From the cell containing the given text, extract its center point as (X, Y) coordinate. 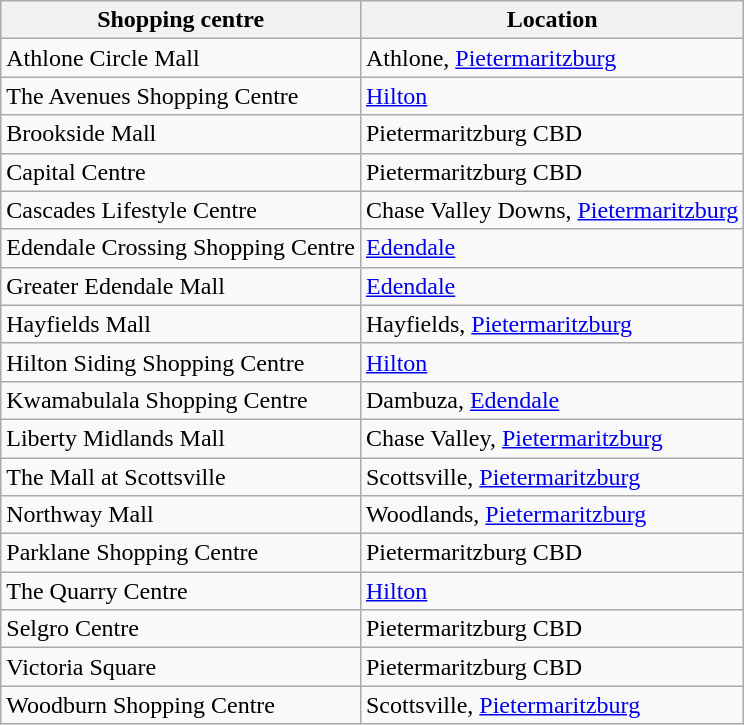
Cascades Lifestyle Centre (181, 210)
Woodburn Shopping Centre (181, 705)
The Avenues Shopping Centre (181, 96)
Chase Valley Downs, Pietermaritzburg (552, 210)
Shopping centre (181, 20)
Kwamabulala Shopping Centre (181, 400)
Athlone Circle Mall (181, 58)
Selgro Centre (181, 629)
Greater Edendale Mall (181, 286)
Brookside Mall (181, 134)
The Mall at Scottsville (181, 477)
Parklane Shopping Centre (181, 553)
Chase Valley, Pietermaritzburg (552, 438)
Edendale Crossing Shopping Centre (181, 248)
Hayfields Mall (181, 324)
Liberty Midlands Mall (181, 438)
Victoria Square (181, 667)
Dambuza, Edendale (552, 400)
Capital Centre (181, 172)
Hilton Siding Shopping Centre (181, 362)
Athlone, Pietermaritzburg (552, 58)
Hayfields, Pietermaritzburg (552, 324)
The Quarry Centre (181, 591)
Location (552, 20)
Woodlands, Pietermaritzburg (552, 515)
Northway Mall (181, 515)
